Extract the [x, y] coordinate from the center of the cell holding the provided text.  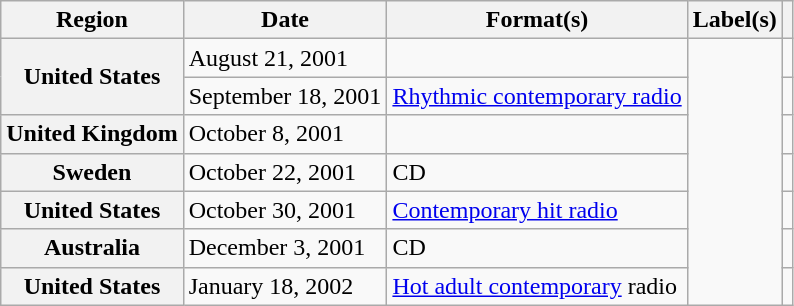
Hot adult contemporary radio [537, 286]
August 21, 2001 [285, 58]
Label(s) [734, 20]
Date [285, 20]
Rhythmic contemporary radio [537, 96]
October 30, 2001 [285, 210]
September 18, 2001 [285, 96]
December 3, 2001 [285, 248]
Contemporary hit radio [537, 210]
Sweden [92, 172]
Region [92, 20]
Format(s) [537, 20]
October 22, 2001 [285, 172]
Australia [92, 248]
January 18, 2002 [285, 286]
October 8, 2001 [285, 134]
United Kingdom [92, 134]
